Output the (x, y) coordinate of the center of the cell containing the given text.  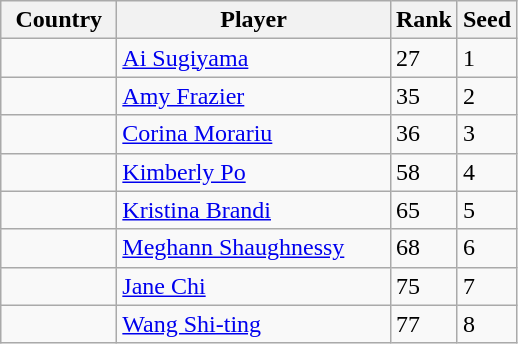
4 (486, 172)
Ai Sugiyama (254, 58)
Kimberly Po (254, 172)
Seed (486, 20)
Amy Frazier (254, 96)
58 (424, 172)
75 (424, 286)
3 (486, 134)
68 (424, 248)
77 (424, 324)
5 (486, 210)
36 (424, 134)
35 (424, 96)
27 (424, 58)
7 (486, 286)
Corina Morariu (254, 134)
6 (486, 248)
Country (59, 20)
Wang Shi-ting (254, 324)
8 (486, 324)
2 (486, 96)
Meghann Shaughnessy (254, 248)
Player (254, 20)
Kristina Brandi (254, 210)
65 (424, 210)
1 (486, 58)
Rank (424, 20)
Jane Chi (254, 286)
